Identify which cell holds the provided text, then report its [X, Y] central coordinate. 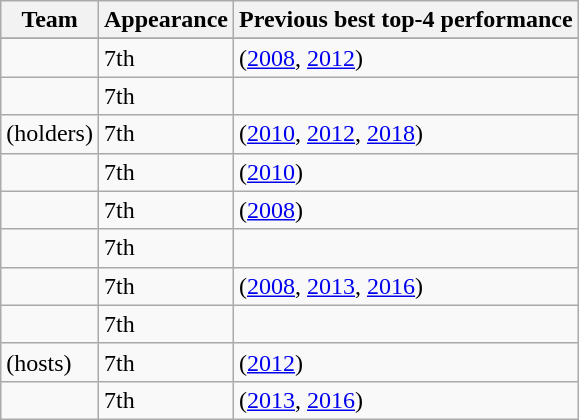
Team [50, 20]
(holders) [50, 134]
(hosts) [50, 362]
(2008, 2013, 2016) [406, 286]
(2010, 2012, 2018) [406, 134]
(2012) [406, 362]
Previous best top-4 performance [406, 20]
(2008) [406, 210]
(2010) [406, 172]
(2013, 2016) [406, 400]
(2008, 2012) [406, 58]
Appearance [166, 20]
